Detect which cell encompasses the target text, then output its (X, Y) center coordinate. 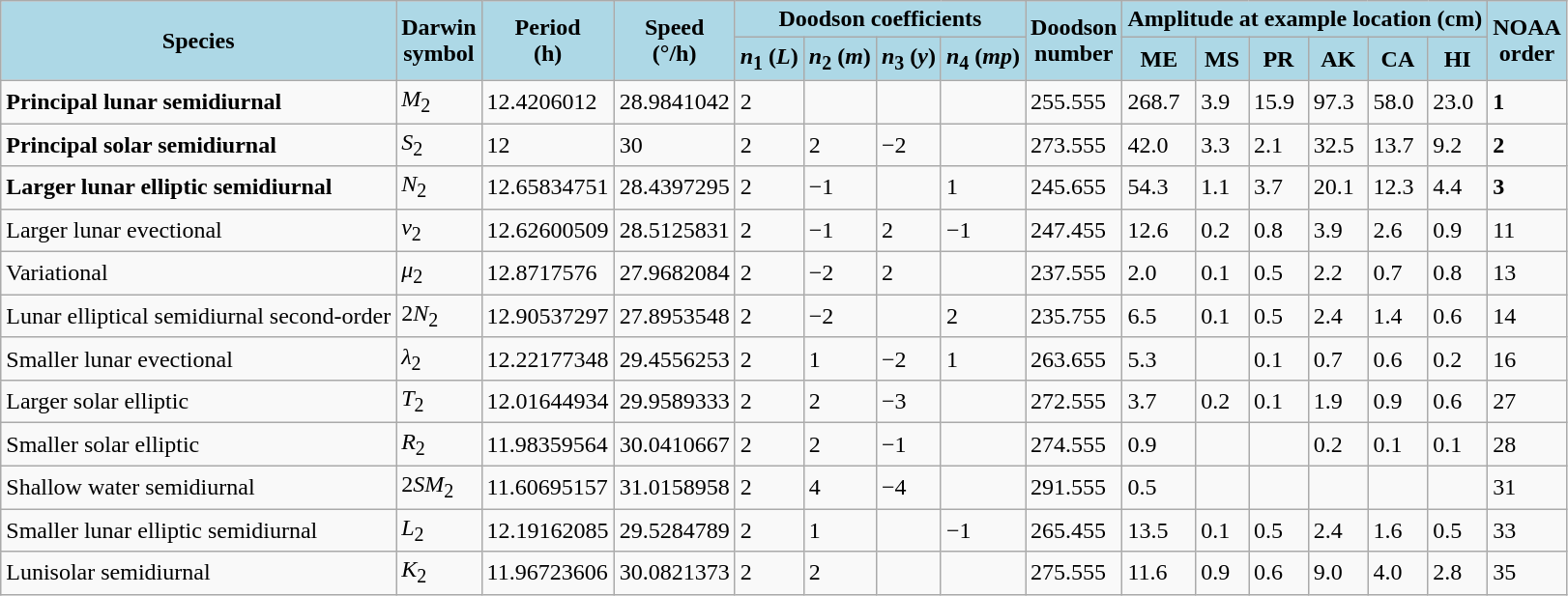
16 (1527, 358)
274.555 (1074, 444)
T2 (439, 402)
54.3 (1159, 187)
2.2 (1338, 273)
2N2 (439, 316)
Species (199, 41)
272.555 (1074, 402)
3.3 (1222, 145)
Smaller lunar evectional (199, 358)
Lunar elliptical semidiurnal second-order (199, 316)
12.4206012 (547, 101)
11.96723606 (547, 573)
Larger solar elliptic (199, 402)
L2 (439, 530)
N2 (439, 187)
1.4 (1398, 316)
1.1 (1222, 187)
30.0410667 (675, 444)
11.60695157 (547, 487)
ME (1159, 59)
Period (h) (547, 41)
12.01644934 (547, 402)
Principal solar semidiurnal (199, 145)
Variational (199, 273)
n2 (m) (839, 59)
265.455 (1074, 530)
11.98359564 (547, 444)
11 (1527, 230)
28.9841042 (675, 101)
273.555 (1074, 145)
23.0 (1458, 101)
12.62600509 (547, 230)
6.5 (1159, 316)
Shallow water semidiurnal (199, 487)
Darwin symbol (439, 41)
13 (1527, 273)
4.4 (1458, 187)
λ2 (439, 358)
12.22177348 (547, 358)
31.0158958 (675, 487)
S2 (439, 145)
9.0 (1338, 573)
CA (1398, 59)
27.9682084 (675, 273)
291.555 (1074, 487)
27.8953548 (675, 316)
255.555 (1074, 101)
20.1 (1338, 187)
Lunisolar semidiurnal (199, 573)
12.65834751 (547, 187)
2.0 (1159, 273)
ν2 (439, 230)
12.90537297 (547, 316)
n1 (L) (769, 59)
237.555 (1074, 273)
MS (1222, 59)
275.555 (1074, 573)
HI (1458, 59)
Amplitude at example location (cm) (1305, 19)
Smaller solar elliptic (199, 444)
4.0 (1398, 573)
μ2 (439, 273)
PR (1279, 59)
2.8 (1458, 573)
Larger lunar elliptic semidiurnal (199, 187)
13.5 (1159, 530)
32.5 (1338, 145)
97.3 (1338, 101)
35 (1527, 573)
R2 (439, 444)
12.3 (1398, 187)
AK (1338, 59)
2SM2 (439, 487)
2.6 (1398, 230)
Smaller lunar elliptic semidiurnal (199, 530)
14 (1527, 316)
NOAA order (1527, 41)
12 (547, 145)
Doodson coefficients (880, 19)
K2 (439, 573)
30.0821373 (675, 573)
28.4397295 (675, 187)
29.5284789 (675, 530)
9.2 (1458, 145)
268.7 (1159, 101)
30 (675, 145)
1.6 (1398, 530)
28.5125831 (675, 230)
15.9 (1279, 101)
235.755 (1074, 316)
27 (1527, 402)
28 (1527, 444)
31 (1527, 487)
29.4556253 (675, 358)
13.7 (1398, 145)
Larger lunar evectional (199, 230)
n3 (y) (909, 59)
Speed (°/h) (675, 41)
3 (1527, 187)
247.455 (1074, 230)
1.9 (1338, 402)
2.1 (1279, 145)
12.19162085 (547, 530)
58.0 (1398, 101)
245.655 (1074, 187)
29.9589333 (675, 402)
Principal lunar semidiurnal (199, 101)
33 (1527, 530)
4 (839, 487)
11.6 (1159, 573)
42.0 (1159, 145)
n4 (mp) (982, 59)
12.6 (1159, 230)
12.8717576 (547, 273)
5.3 (1159, 358)
Doodson number (1074, 41)
M2 (439, 101)
−3 (909, 402)
263.655 (1074, 358)
−4 (909, 487)
